Find where the given text appears and provide that cell's center as (X, Y) coordinate. 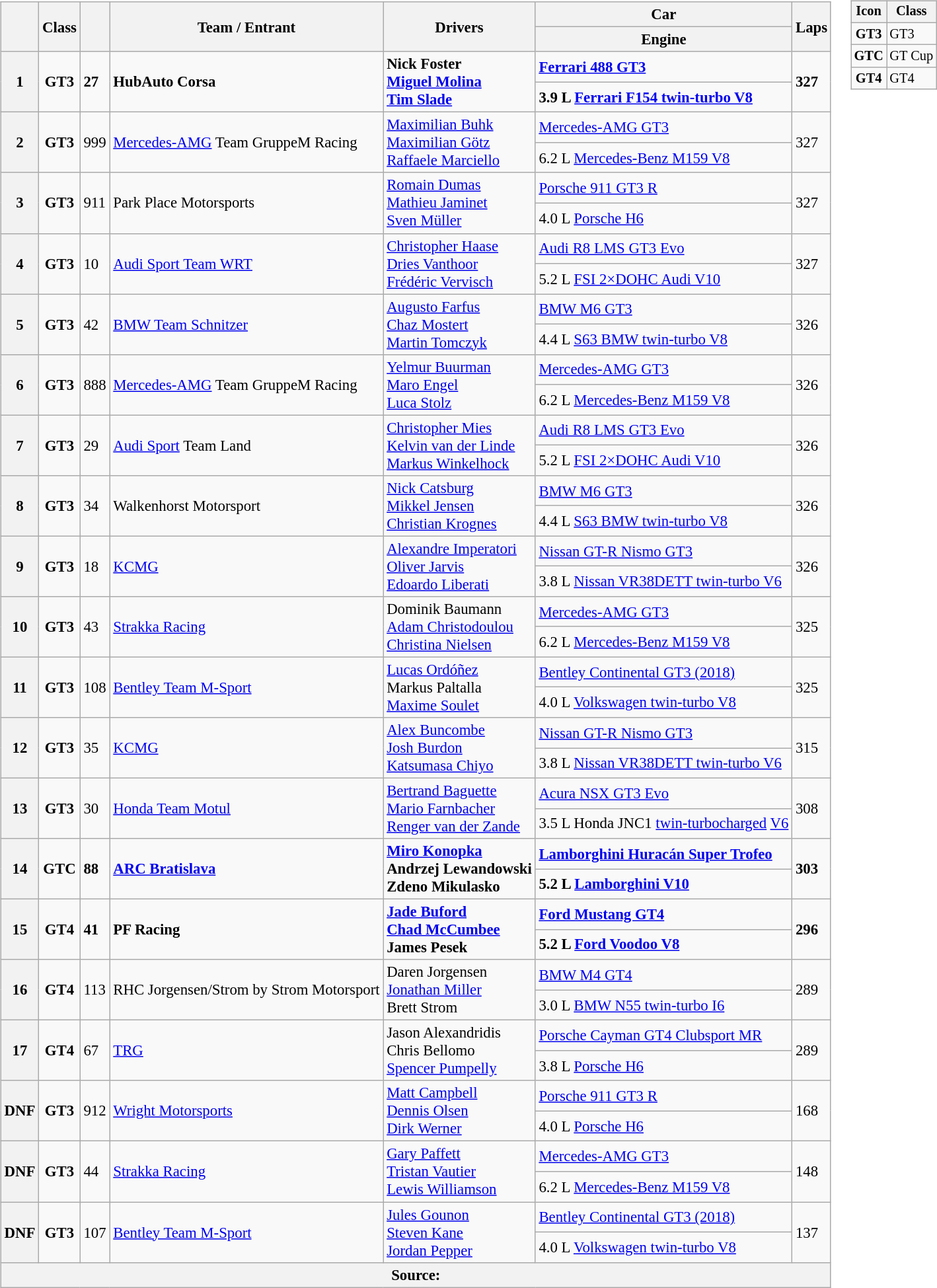
137 (811, 1232)
Alex Buncombe Josh Burdon Katsumasa Chiyo (459, 748)
Romain Dumas Mathieu Jaminet Sven Müller (459, 203)
3.5 L Honda JNC1 twin-turbocharged V6 (663, 823)
Laps (811, 26)
Dominik Baumann Adam Christodoulou Christina Nielsen (459, 627)
Christopher Mies Kelvin van der Linde Markus Winkelhock (459, 445)
Acura NSX GT3 Evo (663, 793)
67 (95, 1051)
27 (95, 82)
Audi Sport Team Land (246, 445)
Lamborghini Huracán Super Trofeo (663, 854)
Nick Catsburg Mikkel Jensen Christian Krognes (459, 506)
11 (20, 687)
8 (20, 506)
912 (95, 1111)
35 (95, 748)
TRG (246, 1051)
GT Cup (912, 56)
30 (95, 808)
17 (20, 1051)
Matt Campbell Dennis Olsen Dirk Werner (459, 1111)
Honda Team Motul (246, 808)
42 (95, 324)
Walkenhorst Motorsport (246, 506)
2 (20, 143)
Jade Buford Chad McCumbee James Pesek (459, 930)
13 (20, 808)
Engine (663, 40)
Wright Motorsports (246, 1111)
Porsche Cayman GT4 Clubsport MR (663, 1036)
Jason Alexandridis Chris Bellomo Spencer Pumpelly (459, 1051)
Nick Foster Miguel Molina Tim Slade (459, 82)
41 (95, 930)
Christopher Haase Dries Vanthoor Frédéric Vervisch (459, 264)
PF Racing (246, 930)
315 (811, 748)
7 (20, 445)
308 (811, 808)
3.9 L Ferrari F154 twin-turbo V8 (663, 97)
88 (95, 869)
HubAuto Corsa (246, 82)
999 (95, 143)
Alexandre Imperatori Oliver Jarvis Edoardo Liberati (459, 566)
888 (95, 385)
4 (20, 264)
1 (20, 82)
911 (95, 203)
34 (95, 506)
Bertrand Baguette Mario Farnbacher Renger van der Zande (459, 808)
Daren Jorgensen Jonathan Miller Brett Strom (459, 990)
Car (663, 15)
Audi Sport Team WRT (246, 264)
Source: (416, 1275)
Drivers (459, 26)
Gary Paffett Tristan Vautier Lewis Williamson (459, 1172)
Jules Gounon Steven Kane Jordan Pepper (459, 1232)
43 (95, 627)
Maximilian Buhk Maximilian Götz Raffaele Marciello (459, 143)
16 (20, 990)
148 (811, 1172)
Ford Mustang GT4 (663, 915)
15 (20, 930)
5.2 L Lamborghini V10 (663, 884)
Ferrari 488 GT3 (663, 67)
3.8 L Porsche H6 (663, 1066)
Miro Konopka Andrzej Lewandowski Zdeno Mikulasko (459, 869)
303 (811, 869)
BMW Team Schnitzer (246, 324)
6 (20, 385)
Team / Entrant (246, 26)
3 (20, 203)
Park Place Motorsports (246, 203)
296 (811, 930)
29 (95, 445)
3.0 L BMW N55 twin-turbo I6 (663, 1005)
9 (20, 566)
Yelmur Buurman Maro Engel Luca Stolz (459, 385)
113 (95, 990)
44 (95, 1172)
107 (95, 1232)
168 (811, 1111)
18 (95, 566)
108 (95, 687)
ARC Bratislava (246, 869)
Icon (869, 12)
12 (20, 748)
5.2 L Ford Voodoo V8 (663, 944)
Augusto Farfus Chaz Mostert Martin Tomczyk (459, 324)
Lucas Ordóñez Markus Paltalla Maxime Soulet (459, 687)
14 (20, 869)
BMW M4 GT4 (663, 975)
5 (20, 324)
RHC Jorgensen/Strom by Strom Motorsport (246, 990)
